Detect which cell encompasses the target text, then output its (x, y) center coordinate. 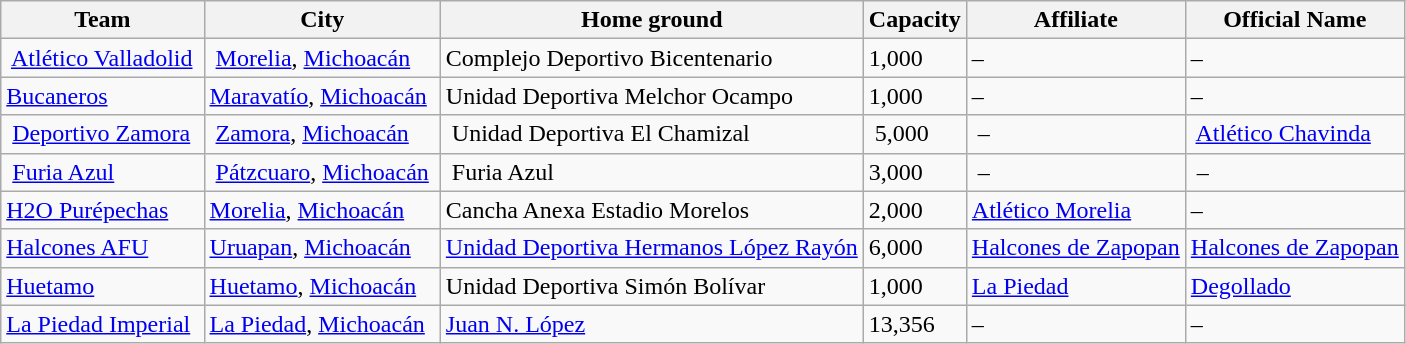
Bucaneros (102, 96)
Halcones AFU (102, 248)
Uruapan, Michoacán (322, 248)
City (322, 20)
La Piedad, Michoacán (322, 324)
Unidad Deportiva Simón Bolívar (652, 286)
La Piedad (1076, 286)
Home ground (652, 20)
Zamora, Michoacán (322, 134)
Cancha Anexa Estadio Morelos (652, 210)
3,000 (914, 172)
Official Name (1294, 20)
H2O Purépechas (102, 210)
Team (102, 20)
Unidad Deportiva Melchor Ocampo (652, 96)
Atlético Chavinda (1294, 134)
Huetamo (102, 286)
2,000 (914, 210)
Pátzcuaro, Michoacán (322, 172)
5,000 (914, 134)
Complejo Deportivo Bicentenario (652, 58)
Degollado (1294, 286)
Deportivo Zamora (102, 134)
Atlético Morelia (1076, 210)
Atlético Valladolid (102, 58)
Affiliate (1076, 20)
Capacity (914, 20)
13,356 (914, 324)
Huetamo, Michoacán (322, 286)
La Piedad Imperial (102, 324)
Juan N. López (652, 324)
Unidad Deportiva El Chamizal (652, 134)
Maravatío, Michoacán (322, 96)
Unidad Deportiva Hermanos López Rayón (652, 248)
6,000 (914, 248)
